Identify which cell holds the provided text, then report its [x, y] central coordinate. 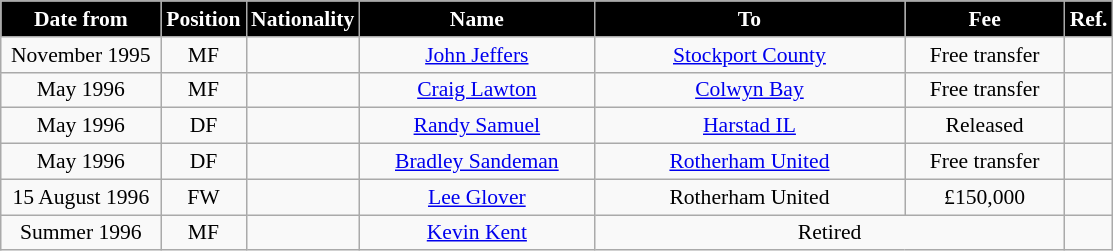
Lee Glover [476, 197]
£150,000 [985, 197]
Position [204, 19]
Summer 1996 [81, 233]
Date from [81, 19]
15 August 1996 [81, 197]
To [749, 19]
November 1995 [81, 55]
Kevin Kent [476, 233]
Colwyn Bay [749, 90]
Retired [829, 233]
Released [985, 126]
Harstad IL [749, 126]
Bradley Sandeman [476, 162]
Craig Lawton [476, 90]
Ref. [1089, 19]
Randy Samuel [476, 126]
Name [476, 19]
Fee [985, 19]
FW [204, 197]
Stockport County [749, 55]
John Jeffers [476, 55]
Nationality [302, 19]
